Identify which cell holds the provided text, then report its [x, y] central coordinate. 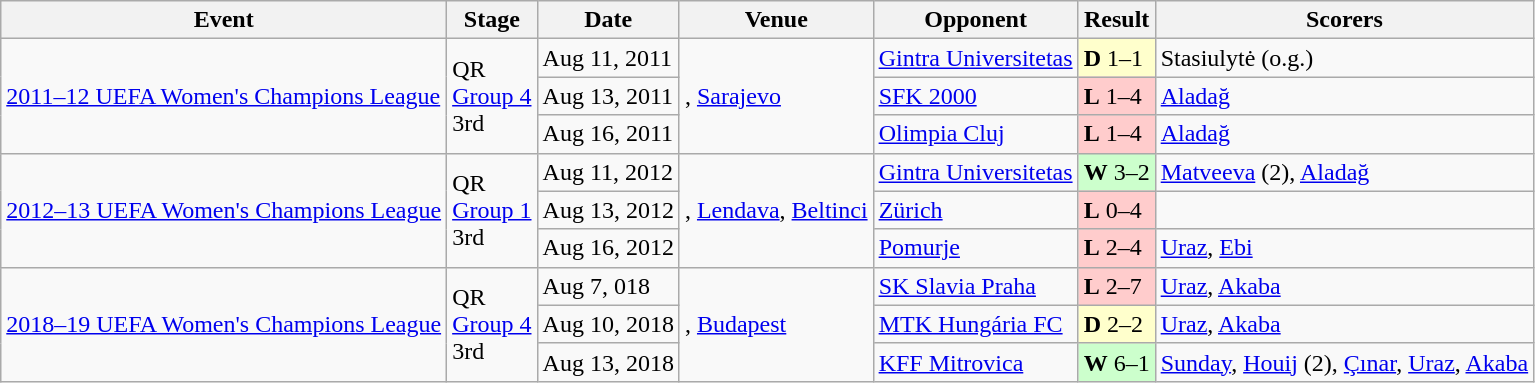
2011–12 UEFA Women's Champions League [224, 96]
, Lendava, Beltinci [776, 210]
W 3–2 [1116, 172]
Date [608, 20]
Stasiulytė (o.g.) [1344, 58]
SFK 2000 [976, 96]
Aug 13, 2018 [608, 362]
KFF Mitrovica [976, 362]
QRGroup 13rd [492, 210]
2018–19 UEFA Women's Champions League [224, 324]
Opponent [976, 20]
Olimpia Cluj [976, 134]
Event [224, 20]
Aug 7, 018 [608, 286]
MTK Hungária FC [976, 324]
L 2–7 [1116, 286]
, Budapest [776, 324]
Matveeva (2), Aladağ [1344, 172]
Stage [492, 20]
Scorers [1344, 20]
SK Slavia Praha [976, 286]
W 6–1 [1116, 362]
Aug 13, 2012 [608, 210]
Aug 11, 2012 [608, 172]
L 2–4 [1116, 248]
Aug 11, 2011 [608, 58]
Result [1116, 20]
Aug 16, 2012 [608, 248]
Uraz, Ebi [1344, 248]
, Sarajevo [776, 96]
2012–13 UEFA Women's Champions League [224, 210]
Pomurje [976, 248]
Zürich [976, 210]
Aug 13, 2011 [608, 96]
L 0–4 [1116, 210]
D 1–1 [1116, 58]
Aug 16, 2011 [608, 134]
Venue [776, 20]
Aug 10, 2018 [608, 324]
Sunday, Houij (2), Çınar, Uraz, Akaba [1344, 362]
D 2–2 [1116, 324]
